Pinpoint the cell where the given text exists, returning its [x, y] midpoint coordinate. 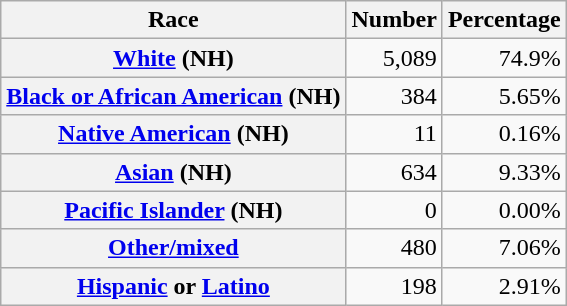
11 [394, 134]
7.06% [504, 248]
480 [394, 248]
White (NH) [174, 58]
74.9% [504, 58]
Black or African American (NH) [174, 96]
198 [394, 286]
9.33% [504, 172]
634 [394, 172]
Asian (NH) [174, 172]
Hispanic or Latino [174, 286]
5.65% [504, 96]
0.16% [504, 134]
Percentage [504, 20]
384 [394, 96]
Native American (NH) [174, 134]
0.00% [504, 210]
2.91% [504, 286]
Race [174, 20]
Pacific Islander (NH) [174, 210]
Other/mixed [174, 248]
Number [394, 20]
0 [394, 210]
5,089 [394, 58]
